Search for the cell housing the specified text and yield its (x, y) center coordinate. 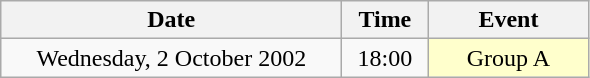
Time (385, 20)
Group A (508, 58)
Event (508, 20)
Wednesday, 2 October 2002 (172, 58)
Date (172, 20)
18:00 (385, 58)
